Search for the cell housing the specified text and yield its (X, Y) center coordinate. 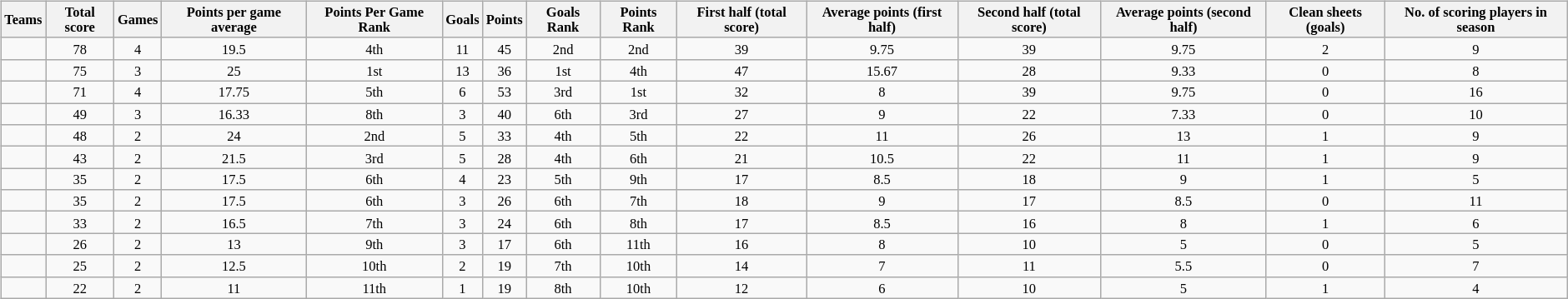
78 (80, 48)
Average points (second half) (1183, 19)
10.5 (882, 157)
53 (505, 92)
Games (138, 19)
16.5 (234, 222)
Goals Rank (564, 19)
12 (742, 287)
Clean sheets (goals) (1324, 19)
Goals (462, 19)
36 (505, 71)
32 (742, 92)
21.5 (234, 157)
No. of scoring players in season (1476, 19)
43 (80, 157)
Teams (23, 19)
75 (80, 71)
47 (742, 71)
Second half (total score) (1029, 19)
Total score (80, 19)
19.5 (234, 48)
9.33 (1183, 71)
71 (80, 92)
5.5 (1183, 266)
7.33 (1183, 114)
12.5 (234, 266)
Points Rank (638, 19)
48 (80, 136)
15.67 (882, 71)
23 (505, 179)
27 (742, 114)
14 (742, 266)
Points Per Game Rank (374, 19)
49 (80, 114)
21 (742, 157)
Points (505, 19)
45 (505, 48)
16.33 (234, 114)
Points per game average (234, 19)
17.75 (234, 92)
Average points (first half) (882, 19)
First half (total score) (742, 19)
40 (505, 114)
